Locate the cell with the specified text and output its [x, y] center coordinate. 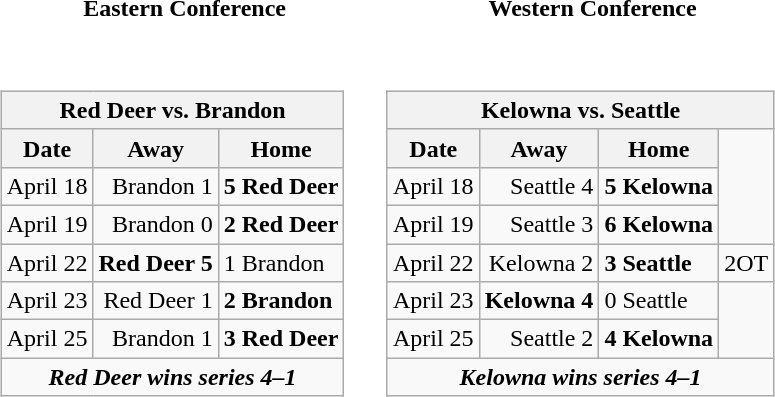
Seattle 2 [539, 339]
Seattle 3 [539, 224]
2 Brandon [281, 301]
3 Red Deer [281, 339]
3 Seattle [659, 263]
Red Deer vs. Brandon [172, 110]
Kelowna vs. Seattle [580, 110]
5 Kelowna [659, 186]
Kelowna 4 [539, 301]
Brandon 0 [156, 224]
Kelowna wins series 4–1 [580, 377]
Kelowna 2 [539, 263]
0 Seattle [659, 301]
Red Deer wins series 4–1 [172, 377]
Red Deer 5 [156, 263]
1 Brandon [281, 263]
4 Kelowna [659, 339]
Red Deer 1 [156, 301]
6 Kelowna [659, 224]
2OT [746, 263]
Seattle 4 [539, 186]
5 Red Deer [281, 186]
2 Red Deer [281, 224]
